Return the [X, Y] coordinate for the center point of the cell that contains the specified text.  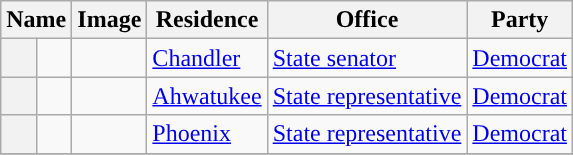
Image [110, 20]
Chandler [207, 58]
Name [36, 20]
Phoenix [207, 134]
Ahwatukee [207, 96]
Party [520, 20]
State senator [367, 58]
Residence [207, 20]
Office [367, 20]
